Capture the cell that displays the provided text and extract its (X, Y) central coordinate. 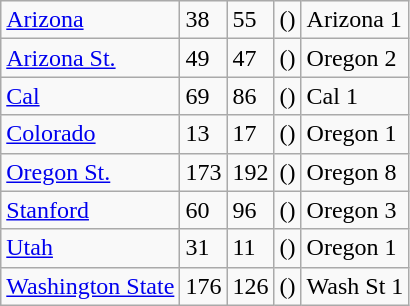
Oregon 3 (355, 210)
Oregon 8 (355, 172)
Oregon 2 (355, 58)
17 (250, 134)
176 (204, 286)
192 (250, 172)
86 (250, 96)
Colorado (90, 134)
Arizona 1 (355, 20)
173 (204, 172)
Utah (90, 248)
Stanford (90, 210)
60 (204, 210)
13 (204, 134)
55 (250, 20)
11 (250, 248)
96 (250, 210)
47 (250, 58)
Oregon St. (90, 172)
69 (204, 96)
Cal 1 (355, 96)
126 (250, 286)
Cal (90, 96)
Wash St 1 (355, 286)
38 (204, 20)
31 (204, 248)
Arizona (90, 20)
Arizona St. (90, 58)
Washington State (90, 286)
49 (204, 58)
